Detect which cell encompasses the target text, then output its (X, Y) center coordinate. 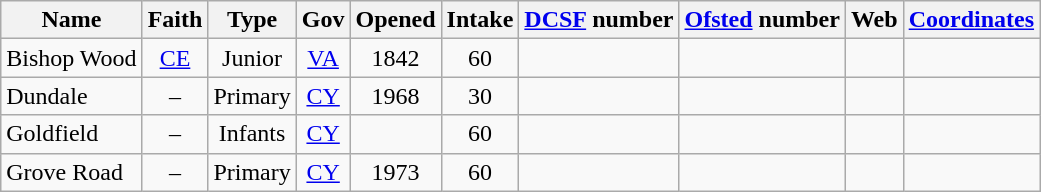
VA (323, 58)
Ofsted number (762, 20)
Infants (252, 134)
Goldfield (72, 134)
1968 (396, 96)
Faith (175, 20)
Type (252, 20)
Junior (252, 58)
1842 (396, 58)
Gov (323, 20)
Opened (396, 20)
Intake (480, 20)
1973 (396, 172)
Bishop Wood (72, 58)
Dundale (72, 96)
30 (480, 96)
Coordinates (971, 20)
Web (874, 20)
DCSF number (599, 20)
CE (175, 58)
Name (72, 20)
Grove Road (72, 172)
